Return the (x, y) coordinate for the center point of the cell that contains the specified text.  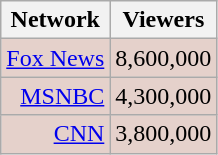
Fox News (56, 58)
Network (56, 20)
4,300,000 (164, 96)
Viewers (164, 20)
MSNBC (56, 96)
3,800,000 (164, 134)
8,600,000 (164, 58)
CNN (56, 134)
